Scan for the cell matching the given text and deliver its (X, Y) coordinate at center. 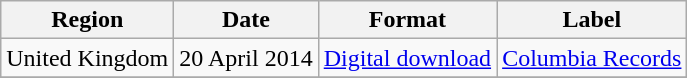
United Kingdom (88, 58)
Format (407, 20)
Date (246, 20)
Label (592, 20)
Digital download (407, 58)
Columbia Records (592, 58)
Region (88, 20)
20 April 2014 (246, 58)
